Identify which cell holds the provided text, then report its [x, y] central coordinate. 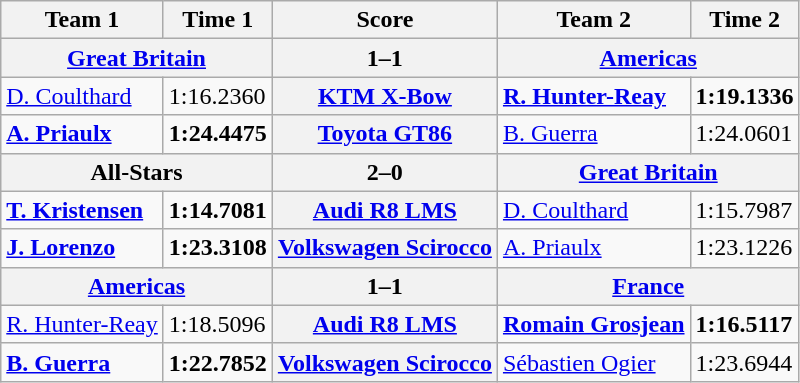
1:15.7987 [744, 210]
1:24.0601 [744, 134]
T. Kristensen [82, 210]
1:24.4475 [218, 134]
1:14.7081 [218, 210]
Sébastien Ogier [594, 362]
France [648, 286]
1:23.1226 [744, 248]
Time 2 [744, 20]
1:16.2360 [218, 96]
Romain Grosjean [594, 324]
1:19.1336 [744, 96]
J. Lorenzo [82, 248]
Team 1 [82, 20]
All-Stars [137, 172]
Score [384, 20]
Time 1 [218, 20]
KTM X-Bow [384, 96]
Team 2 [594, 20]
1:16.5117 [744, 324]
1:23.6944 [744, 362]
1:18.5096 [218, 324]
2–0 [384, 172]
1:22.7852 [218, 362]
Toyota GT86 [384, 134]
1:23.3108 [218, 248]
